Pinpoint the cell where the given text exists, returning its [X, Y] midpoint coordinate. 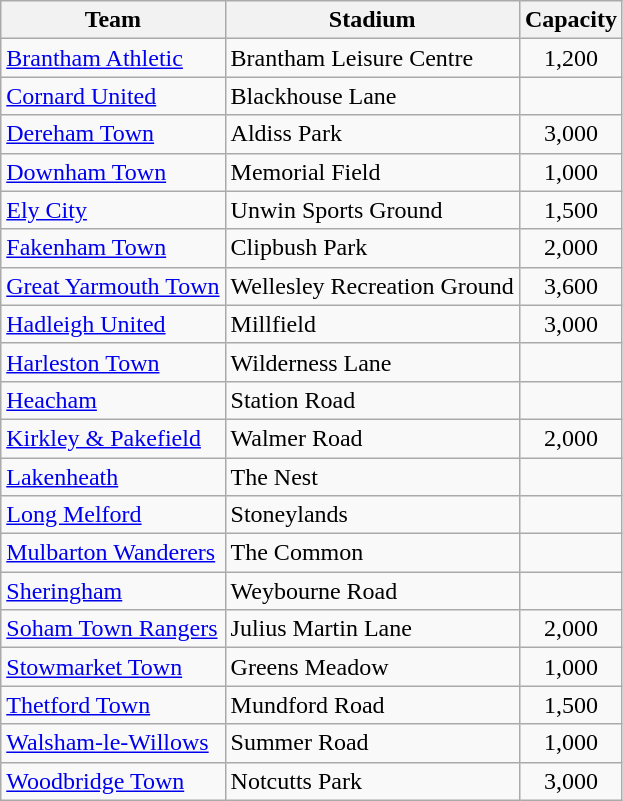
Cornard United [113, 96]
Brantham Athletic [113, 58]
Kirkley & Pakefield [113, 438]
The Nest [372, 477]
Walmer Road [372, 438]
Memorial Field [372, 172]
Wellesley Recreation Ground [372, 286]
Blackhouse Lane [372, 96]
Brantham Leisure Centre [372, 58]
Stoneylands [372, 515]
1,200 [570, 58]
Thetford Town [113, 705]
Clipbush Park [372, 248]
Hadleigh United [113, 324]
Weybourne Road [372, 591]
Walsham-le-Willows [113, 743]
Soham Town Rangers [113, 629]
Wilderness Lane [372, 362]
Heacham [113, 400]
Capacity [570, 20]
Stadium [372, 20]
Great Yarmouth Town [113, 286]
Greens Meadow [372, 667]
Unwin Sports Ground [372, 210]
Long Melford [113, 515]
Dereham Town [113, 134]
The Common [372, 553]
Fakenham Town [113, 248]
Ely City [113, 210]
Stowmarket Town [113, 667]
Downham Town [113, 172]
Harleston Town [113, 362]
Station Road [372, 400]
Woodbridge Town [113, 781]
Julius Martin Lane [372, 629]
Team [113, 20]
Notcutts Park [372, 781]
Summer Road [372, 743]
3,600 [570, 286]
Sheringham [113, 591]
Mundford Road [372, 705]
Aldiss Park [372, 134]
Millfield [372, 324]
Mulbarton Wanderers [113, 553]
Lakenheath [113, 477]
